Output the (x, y) coordinate of the center of the cell containing the given text.  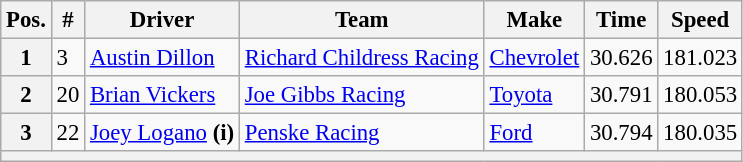
Speed (700, 20)
Chevrolet (534, 58)
# (68, 20)
Joey Logano (i) (162, 133)
Time (622, 20)
30.791 (622, 95)
Driver (162, 20)
Make (534, 20)
30.794 (622, 133)
180.053 (700, 95)
30.626 (622, 58)
Brian Vickers (162, 95)
Penske Racing (362, 133)
Ford (534, 133)
Richard Childress Racing (362, 58)
2 (26, 95)
1 (26, 58)
20 (68, 95)
180.035 (700, 133)
Toyota (534, 95)
Austin Dillon (162, 58)
22 (68, 133)
Team (362, 20)
Pos. (26, 20)
Joe Gibbs Racing (362, 95)
181.023 (700, 58)
